Pinpoint the cell where the given text exists, returning its (X, Y) midpoint coordinate. 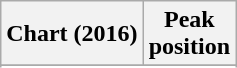
Peakposition (189, 34)
Chart (2016) (72, 34)
